Pinpoint the cell where the given text exists, returning its [X, Y] midpoint coordinate. 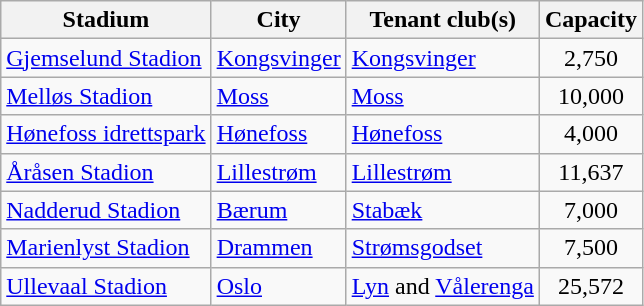
Gjemselund Stadion [106, 58]
25,572 [590, 286]
7,000 [590, 210]
Tenant club(s) [442, 20]
Strømsgodset [442, 248]
Nadderud Stadion [106, 210]
7,500 [590, 248]
10,000 [590, 96]
Åråsen Stadion [106, 172]
Stadium [106, 20]
Drammen [278, 248]
11,637 [590, 172]
2,750 [590, 58]
Oslo [278, 286]
Marienlyst Stadion [106, 248]
4,000 [590, 134]
Ullevaal Stadion [106, 286]
Stabæk [442, 210]
Melløs Stadion [106, 96]
Hønefoss idrettspark [106, 134]
City [278, 20]
Bærum [278, 210]
Capacity [590, 20]
Lyn and Vålerenga [442, 286]
